Capture the cell that displays the provided text and extract its (x, y) central coordinate. 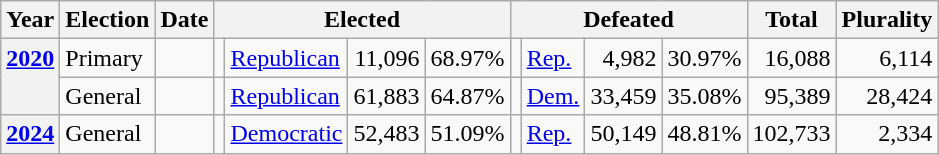
11,096 (386, 58)
51.09% (468, 134)
50,149 (624, 134)
4,982 (624, 58)
Election (108, 20)
Plurality (887, 20)
61,883 (386, 96)
2020 (30, 77)
Date (184, 20)
52,483 (386, 134)
Primary (108, 58)
Democratic (286, 134)
48.81% (704, 134)
2024 (30, 134)
16,088 (792, 58)
30.97% (704, 58)
Dem. (553, 96)
35.08% (704, 96)
68.97% (468, 58)
Defeated (628, 20)
Year (30, 20)
Elected (362, 20)
64.87% (468, 96)
33,459 (624, 96)
6,114 (887, 58)
Total (792, 20)
95,389 (792, 96)
102,733 (792, 134)
2,334 (887, 134)
28,424 (887, 96)
